Scan for the cell matching the given text and deliver its [X, Y] coordinate at center. 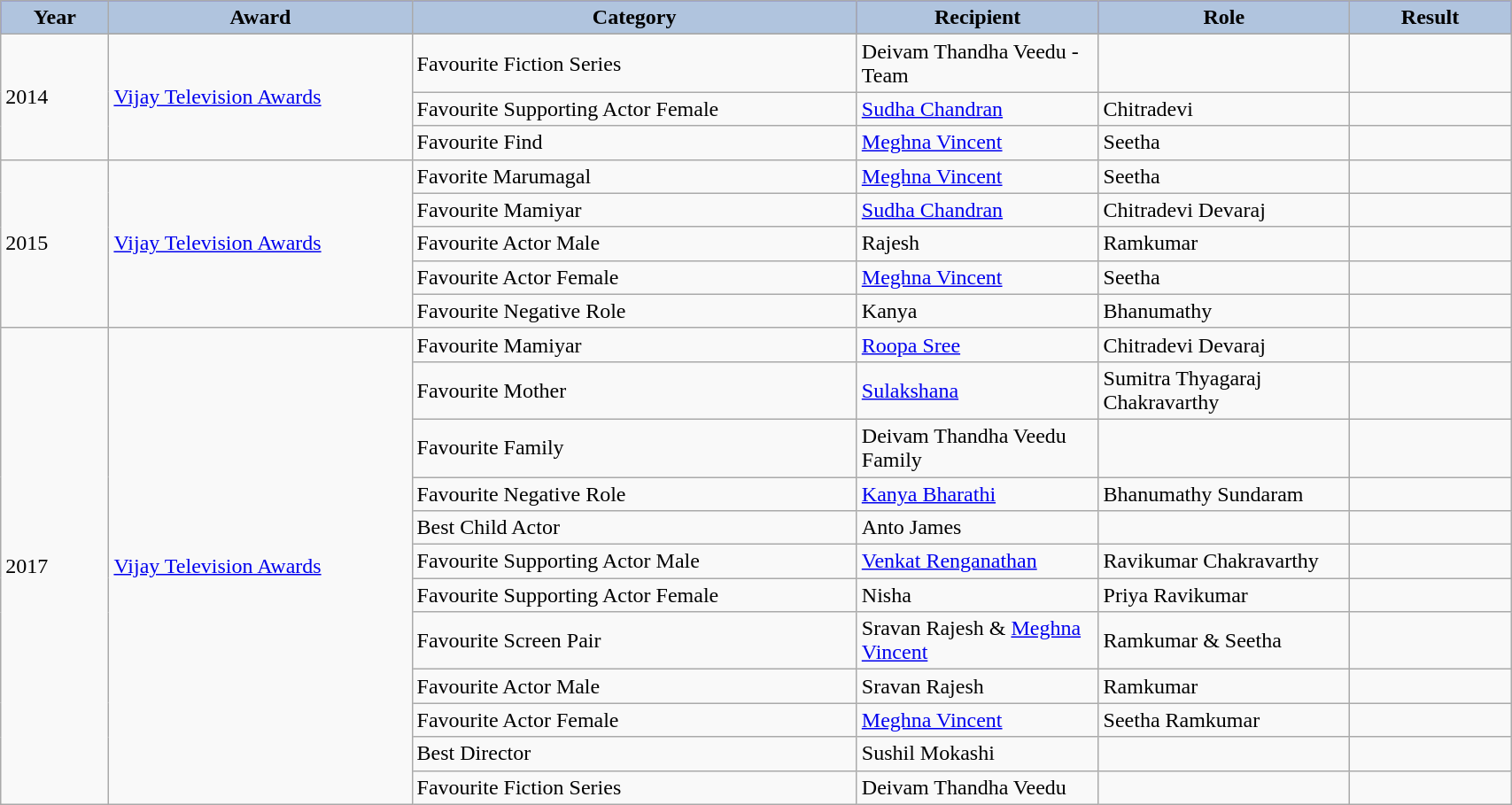
Chitradevi [1224, 109]
Sravan Rajesh [978, 686]
Sravan Rajesh & Meghna Vincent [978, 641]
Ravikumar Chakravarthy [1224, 561]
Favourite Family [634, 448]
Award [260, 18]
Sushil Mokashi [978, 754]
Nisha [978, 595]
Sulakshana [978, 390]
Venkat Renganathan [978, 561]
Anto James [978, 528]
Favorite Marumagal [634, 176]
Bhanumathy [1224, 311]
Ramkumar & Seetha [1224, 641]
Favourite Find [634, 143]
2015 [55, 244]
Roopa Sree [978, 344]
Year [55, 18]
Sumitra Thyagaraj Chakravarthy [1224, 390]
Kanya Bharathi [978, 493]
Best Director [634, 754]
Rajesh [978, 244]
Role [1224, 18]
2017 [55, 566]
Deivam Thandha Veedu [978, 787]
Favourite Mother [634, 390]
Recipient [978, 18]
Category [634, 18]
Deivam Thandha Veedu - Team [978, 64]
Result [1430, 18]
Deivam Thandha Veedu Family [978, 448]
Best Child Actor [634, 528]
2014 [55, 97]
Seetha Ramkumar [1224, 720]
Bhanumathy Sundaram [1224, 493]
Favourite Screen Pair [634, 641]
Favourite Supporting Actor Male [634, 561]
Kanya [978, 311]
Priya Ravikumar [1224, 595]
